Provide the [X, Y] coordinate of the cell's center where the given text is located.  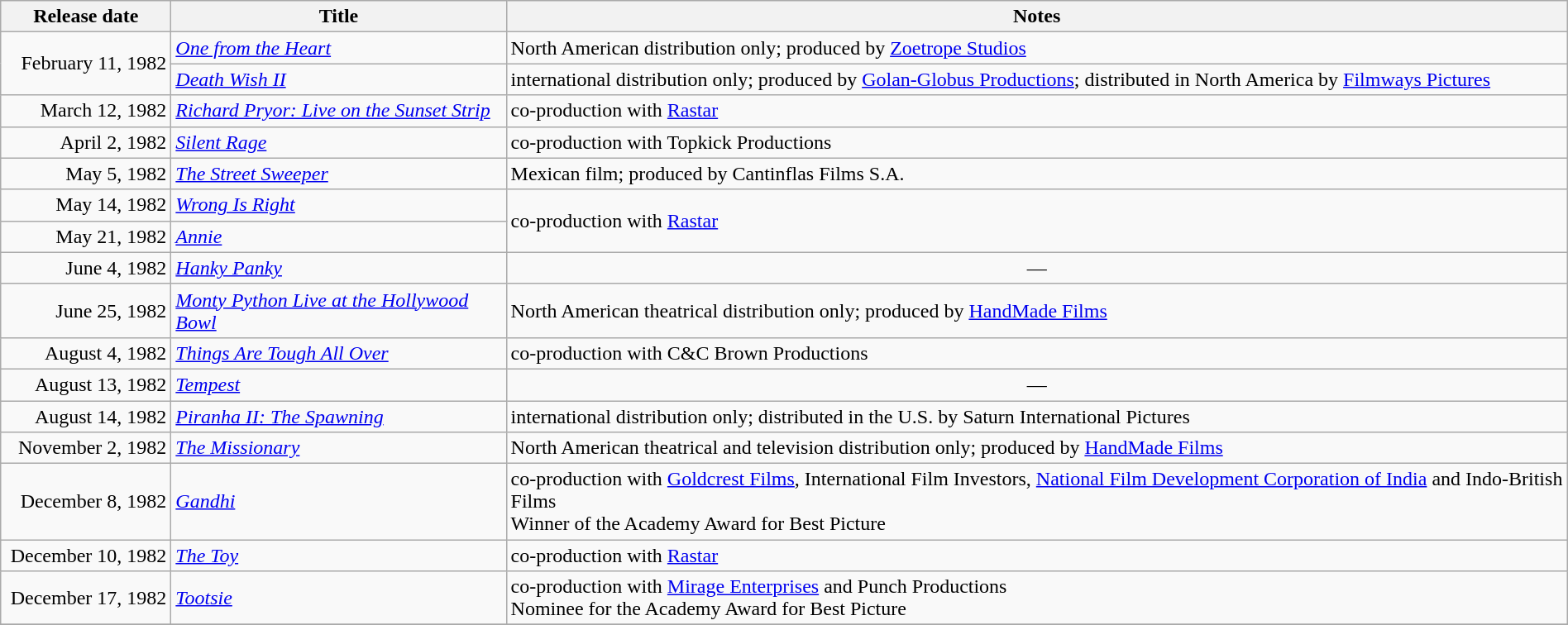
co-production with Mirage Enterprises and Punch ProductionsNominee for the Academy Award for Best Picture [1037, 599]
May 14, 1982 [86, 205]
Things Are Tough All Over [339, 353]
One from the Heart [339, 48]
April 2, 1982 [86, 142]
May 21, 1982 [86, 236]
March 12, 1982 [86, 111]
November 2, 1982 [86, 448]
The Toy [339, 556]
Tempest [339, 384]
December 8, 1982 [86, 502]
North American theatrical distribution only; produced by HandMade Films [1037, 311]
Silent Rage [339, 142]
December 10, 1982 [86, 556]
Notes [1037, 17]
December 17, 1982 [86, 599]
August 4, 1982 [86, 353]
Mexican film; produced by Cantinflas Films S.A. [1037, 174]
Monty Python Live at the Hollywood Bowl [339, 311]
Wrong Is Right [339, 205]
May 5, 1982 [86, 174]
The Missionary [339, 448]
Annie [339, 236]
international distribution only; produced by Golan-Globus Productions; distributed in North America by Filmways Pictures [1037, 79]
Richard Pryor: Live on the Sunset Strip [339, 111]
Release date [86, 17]
North American theatrical and television distribution only; produced by HandMade Films [1037, 448]
North American distribution only; produced by Zoetrope Studios [1037, 48]
Tootsie [339, 599]
The Street Sweeper [339, 174]
Gandhi [339, 502]
February 11, 1982 [86, 64]
Piranha II: The Spawning [339, 416]
Death Wish II [339, 79]
June 25, 1982 [86, 311]
August 14, 1982 [86, 416]
August 13, 1982 [86, 384]
Hanky Panky [339, 268]
June 4, 1982 [86, 268]
Title [339, 17]
co-production with Topkick Productions [1037, 142]
co-production with C&C Brown Productions [1037, 353]
international distribution only; distributed in the U.S. by Saturn International Pictures [1037, 416]
